Extract the [X, Y] coordinate from the center of the cell holding the provided text.  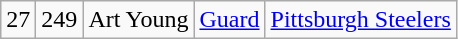
Guard [230, 20]
27 [18, 20]
Art Young [138, 20]
Pittsburgh Steelers [360, 20]
249 [60, 20]
